Provide the [X, Y] coordinate of the cell's center where the given text is located.  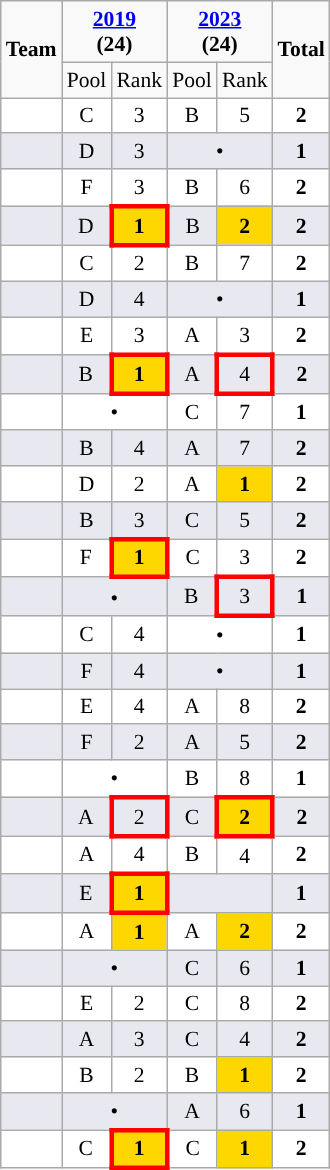
2023(24) [220, 32]
Total [302, 50]
2019(24) [114, 32]
Team [32, 50]
